Pinpoint the cell where the given text exists, returning its [X, Y] midpoint coordinate. 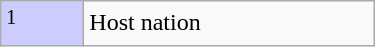
Host nation [229, 24]
1 [42, 24]
